Pinpoint the cell where the given text exists, returning its [x, y] midpoint coordinate. 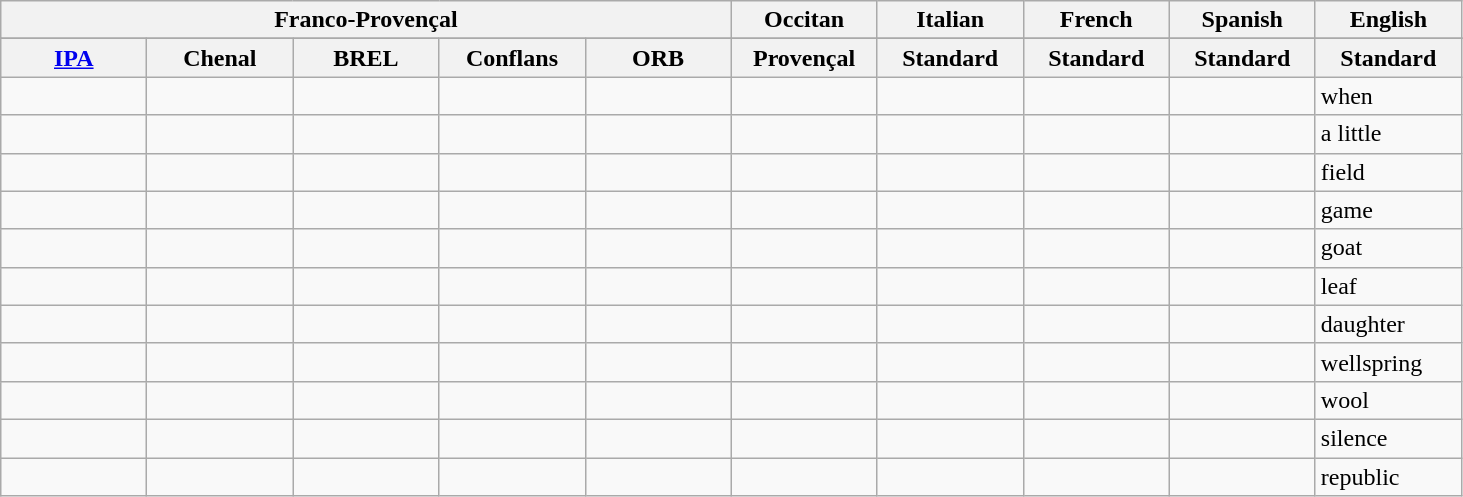
Spanish [1242, 20]
field [1388, 172]
IPA [74, 58]
wool [1388, 400]
leaf [1388, 286]
Provençal [804, 58]
BREL [366, 58]
a little [1388, 134]
game [1388, 210]
Chenal [220, 58]
when [1388, 96]
goat [1388, 248]
daughter [1388, 324]
silence [1388, 438]
wellspring [1388, 362]
Italian [950, 20]
ORB [658, 58]
English [1388, 20]
Conflans [512, 58]
French [1096, 20]
Occitan [804, 20]
republic [1388, 477]
Franco-Provençal [366, 20]
